Pinpoint the cell where the given text exists, returning its [X, Y] midpoint coordinate. 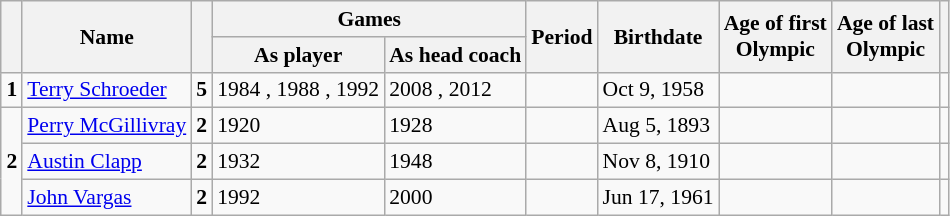
Birthdate [658, 36]
As player [298, 55]
1928 [455, 126]
Perry McGillivray [106, 126]
Games [369, 19]
1932 [298, 162]
Age of lastOlympic [886, 36]
Terry Schroeder [106, 90]
Nov 8, 1910 [658, 162]
Austin Clapp [106, 162]
1984 , 1988 , 1992 [298, 90]
John Vargas [106, 197]
1920 [298, 126]
1948 [455, 162]
Oct 9, 1958 [658, 90]
5 [202, 90]
Age of firstOlympic [776, 36]
2000 [455, 197]
2008 , 2012 [455, 90]
1992 [298, 197]
Jun 17, 1961 [658, 197]
Aug 5, 1893 [658, 126]
Name [106, 36]
1 [12, 90]
As head coach [455, 55]
Period [562, 36]
